Find where the given text appears and provide that cell's center as [X, Y] coordinate. 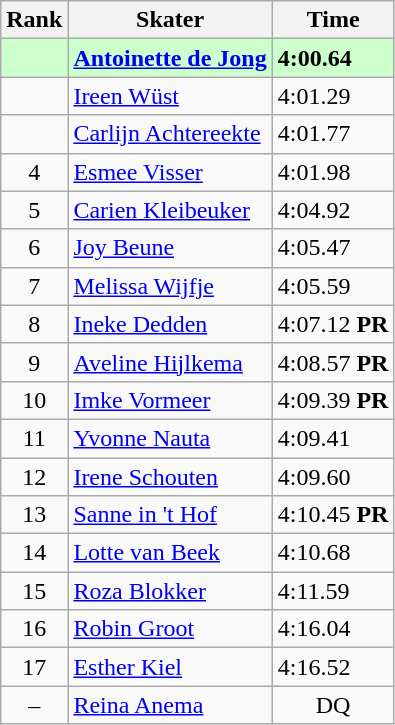
8 [34, 324]
4:11.59 [333, 591]
16 [34, 629]
Melissa Wijfje [170, 286]
Aveline Hijlkema [170, 362]
5 [34, 210]
9 [34, 362]
12 [34, 477]
4:08.57 PR [333, 362]
17 [34, 667]
Skater [170, 20]
Yvonne Nauta [170, 438]
Roza Blokker [170, 591]
10 [34, 400]
Rank [34, 20]
Ineke Dedden [170, 324]
11 [34, 438]
4:04.92 [333, 210]
13 [34, 515]
Joy Beune [170, 248]
Reina Anema [170, 705]
Imke Vormeer [170, 400]
15 [34, 591]
4 [34, 172]
Antoinette de Jong [170, 58]
Robin Groot [170, 629]
4:09.41 [333, 438]
4:01.77 [333, 134]
4:00.64 [333, 58]
4:09.39 PR [333, 400]
Esmee Visser [170, 172]
4:09.60 [333, 477]
4:10.45 PR [333, 515]
4:16.04 [333, 629]
14 [34, 553]
Irene Schouten [170, 477]
4:07.12 PR [333, 324]
DQ [333, 705]
7 [34, 286]
Carlijn Achtereekte [170, 134]
4:01.29 [333, 96]
4:16.52 [333, 667]
– [34, 705]
4:05.47 [333, 248]
Time [333, 20]
Lotte van Beek [170, 553]
Carien Kleibeuker [170, 210]
Esther Kiel [170, 667]
6 [34, 248]
Ireen Wüst [170, 96]
4:10.68 [333, 553]
4:05.59 [333, 286]
Sanne in 't Hof [170, 515]
4:01.98 [333, 172]
